Return the [X, Y] coordinate for the center point of the cell that contains the specified text.  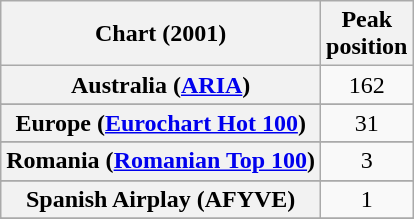
Europe (Eurochart Hot 100) [161, 123]
3 [367, 161]
Spanish Airplay (AFYVE) [161, 199]
Chart (2001) [161, 34]
Australia (ARIA) [161, 85]
Peakposition [367, 34]
Romania (Romanian Top 100) [161, 161]
31 [367, 123]
1 [367, 199]
162 [367, 85]
